Pinpoint the cell where the given text exists, returning its (X, Y) midpoint coordinate. 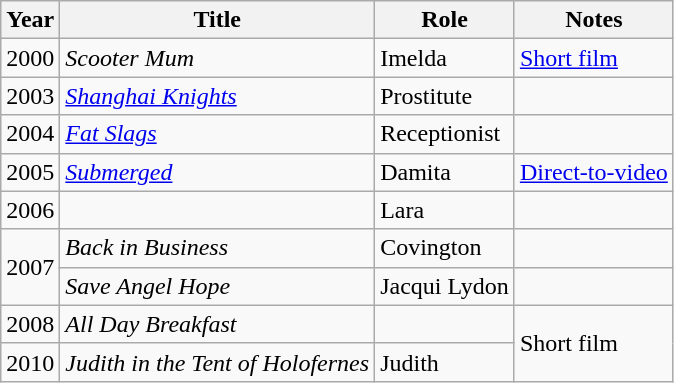
Notes (594, 20)
Shanghai Knights (218, 96)
Direct-to-video (594, 172)
Role (445, 20)
Imelda (445, 58)
Year (30, 20)
Damita (445, 172)
Covington (445, 248)
2006 (30, 210)
2004 (30, 134)
Back in Business (218, 248)
Judith (445, 362)
Prostitute (445, 96)
Lara (445, 210)
2000 (30, 58)
2005 (30, 172)
2010 (30, 362)
2008 (30, 324)
Jacqui Lydon (445, 286)
Judith in the Tent of Holofernes (218, 362)
2003 (30, 96)
Save Angel Hope (218, 286)
Scooter Mum (218, 58)
Submerged (218, 172)
Title (218, 20)
2007 (30, 267)
Receptionist (445, 134)
All Day Breakfast (218, 324)
Fat Slags (218, 134)
